Search for the cell housing the specified text and yield its (x, y) center coordinate. 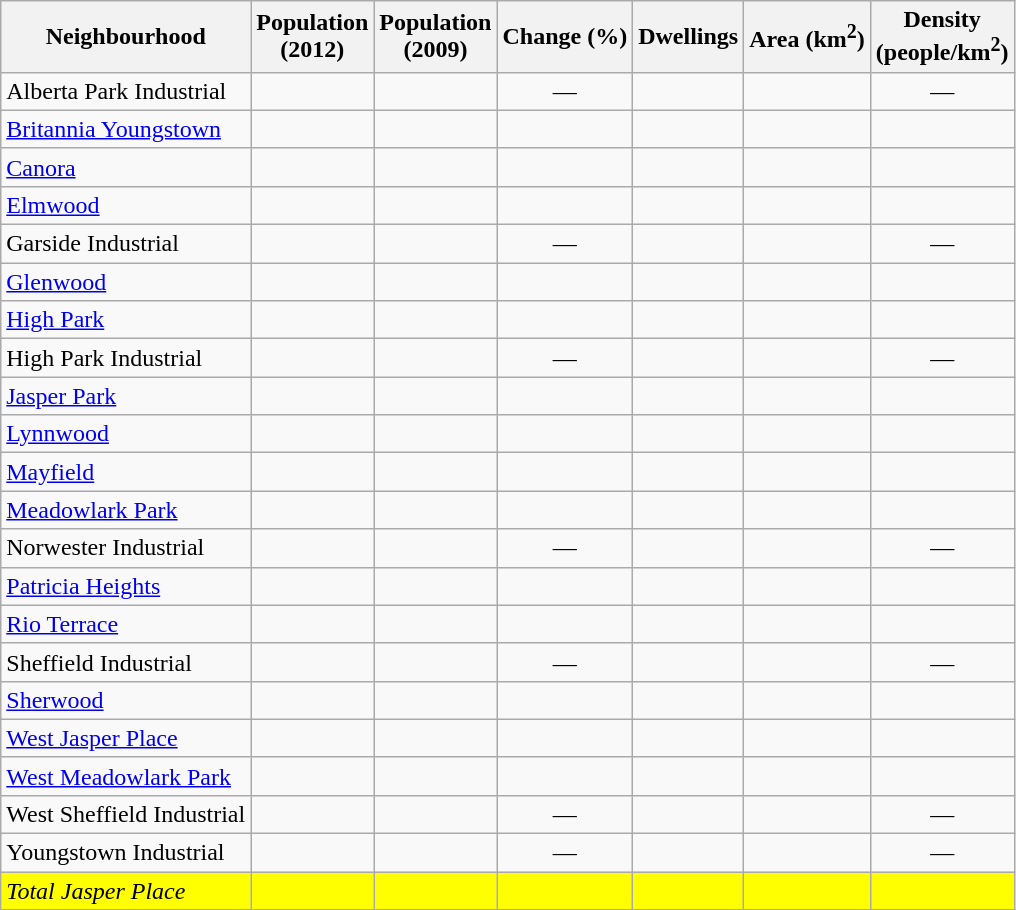
High Park (126, 320)
Total Jasper Place (126, 891)
Alberta Park Industrial (126, 91)
Area (km2) (808, 37)
West Sheffield Industrial (126, 814)
West Meadowlark Park (126, 776)
Lynnwood (126, 434)
West Jasper Place (126, 738)
Density(people/km2) (942, 37)
Neighbourhood (126, 37)
Sherwood (126, 700)
Norwester Industrial (126, 548)
High Park Industrial (126, 358)
Population(2009) (436, 37)
Jasper Park (126, 396)
Meadowlark Park (126, 510)
Sheffield Industrial (126, 662)
Dwellings (688, 37)
Elmwood (126, 205)
Youngstown Industrial (126, 853)
Britannia Youngstown (126, 129)
Mayfield (126, 472)
Change (%) (565, 37)
Glenwood (126, 282)
Garside Industrial (126, 244)
Patricia Heights (126, 586)
Canora (126, 167)
Rio Terrace (126, 624)
Population(2012) (312, 37)
